Detect which cell encompasses the target text, then output its [x, y] center coordinate. 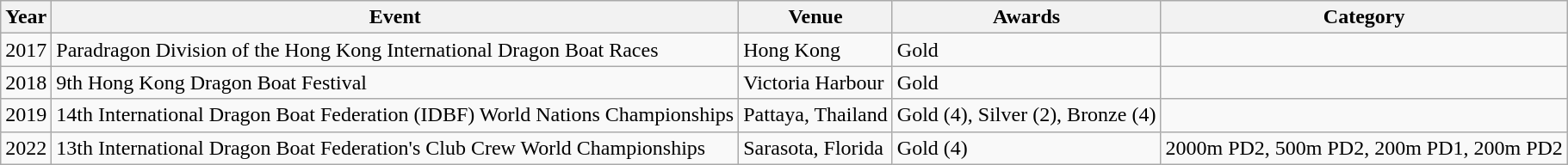
9th Hong Kong Dragon Boat Festival [395, 82]
Year [26, 17]
14th International Dragon Boat Federation (IDBF) World Nations Championships [395, 115]
Gold (4), Silver (2), Bronze (4) [1026, 115]
Venue [816, 17]
13th International Dragon Boat Federation's Club Crew World Championships [395, 148]
Hong Kong [816, 50]
Gold (4) [1026, 148]
Victoria Harbour [816, 82]
2018 [26, 82]
Awards [1026, 17]
Pattaya, Thailand [816, 115]
Paradragon Division of the Hong Kong International Dragon Boat Races [395, 50]
2017 [26, 50]
2022 [26, 148]
2019 [26, 115]
2000m PD2, 500m PD2, 200m PD1, 200m PD2 [1364, 148]
Sarasota, Florida [816, 148]
Category [1364, 17]
Event [395, 17]
